Return the [X, Y] coordinate for the center point of the cell that contains the specified text.  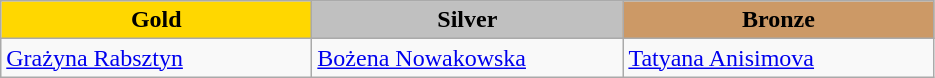
Bronze [778, 20]
Silver [468, 20]
Bożena Nowakowska [468, 58]
Grażyna Rabsztyn [156, 58]
Gold [156, 20]
Tatyana Anisimova [778, 58]
